Provide the [X, Y] coordinate of the cell's center where the given text is located.  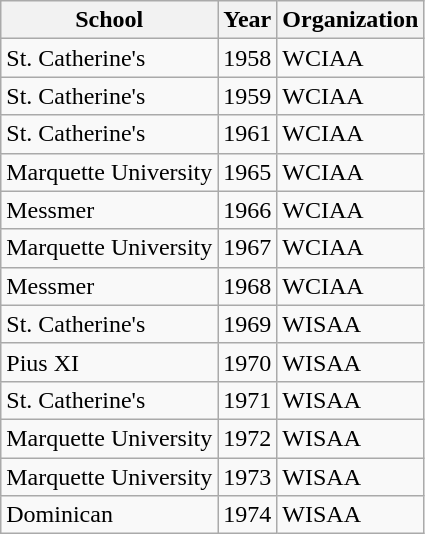
Year [248, 20]
1965 [248, 172]
1961 [248, 134]
School [110, 20]
1959 [248, 96]
1967 [248, 248]
Organization [350, 20]
1969 [248, 324]
1970 [248, 362]
1968 [248, 286]
1972 [248, 438]
1966 [248, 210]
Pius XI [110, 362]
1958 [248, 58]
1973 [248, 477]
Dominican [110, 515]
1974 [248, 515]
1971 [248, 400]
